Determine the [X, Y] coordinate at the center of the cell enclosing the given text.  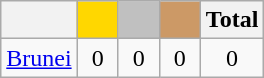
Brunei [39, 58]
Total [232, 20]
